Output the [x, y] coordinate of the center of the cell containing the given text.  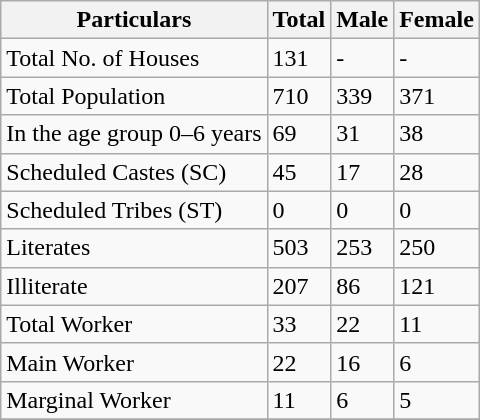
In the age group 0–6 years [134, 134]
Scheduled Tribes (ST) [134, 210]
Total Population [134, 96]
Total No. of Houses [134, 58]
45 [299, 172]
28 [437, 172]
5 [437, 400]
Main Worker [134, 362]
Total [299, 20]
253 [362, 248]
Scheduled Castes (SC) [134, 172]
16 [362, 362]
Total Worker [134, 324]
69 [299, 134]
38 [437, 134]
Literates [134, 248]
371 [437, 96]
31 [362, 134]
86 [362, 286]
Illiterate [134, 286]
Female [437, 20]
207 [299, 286]
503 [299, 248]
17 [362, 172]
Male [362, 20]
250 [437, 248]
33 [299, 324]
131 [299, 58]
Particulars [134, 20]
Marginal Worker [134, 400]
710 [299, 96]
339 [362, 96]
121 [437, 286]
